Pinpoint the cell where the given text exists, returning its [x, y] midpoint coordinate. 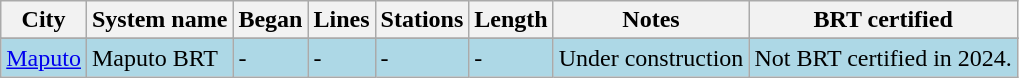
Notes [651, 20]
Maputo [44, 58]
Stations [422, 20]
Length [511, 20]
System name [159, 20]
Lines [342, 20]
City [44, 20]
Began [270, 20]
Under construction [651, 58]
Maputo BRT [159, 58]
Not BRT certified in 2024. [883, 58]
BRT certified [883, 20]
